Output the [X, Y] coordinate of the center of the cell containing the given text.  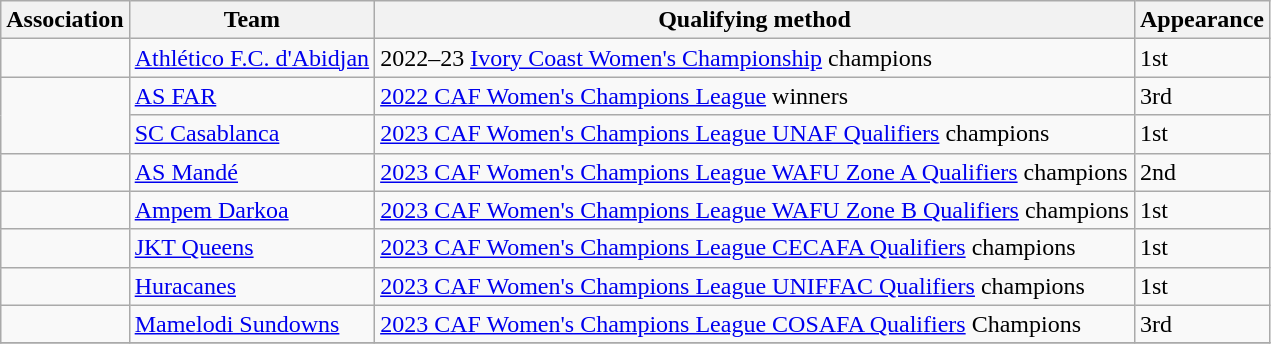
Appearance [1202, 20]
2023 CAF Women's Champions League WAFU Zone B Qualifiers champions [755, 210]
AS Mandé [252, 172]
Ampem Darkoa [252, 210]
Team [252, 20]
Huracanes [252, 286]
SC Casablanca [252, 134]
2023 CAF Women's Champions League UNAF Qualifiers champions [755, 134]
AS FAR [252, 96]
JKT Queens [252, 248]
2023 CAF Women's Champions League CECAFA Qualifiers champions [755, 248]
2022 CAF Women's Champions League winners [755, 96]
Association [65, 20]
2023 CAF Women's Champions League COSAFA Qualifiers Champions [755, 324]
Qualifying method [755, 20]
Mamelodi Sundowns [252, 324]
Athlético F.C. d'Abidjan [252, 58]
2nd [1202, 172]
2022–23 Ivory Coast Women's Championship champions [755, 58]
2023 CAF Women's Champions League WAFU Zone A Qualifiers champions [755, 172]
2023 CAF Women's Champions League UNIFFAC Qualifiers champions [755, 286]
